Determine the [x, y] coordinate at the center of the cell enclosing the given text.  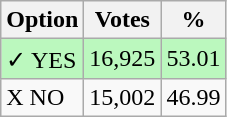
X NO [42, 97]
Option [42, 20]
46.99 [194, 97]
% [194, 20]
Votes [122, 20]
15,002 [122, 97]
✓ YES [42, 59]
53.01 [194, 59]
16,925 [122, 59]
